Output the (x, y) coordinate of the center of the cell containing the given text.  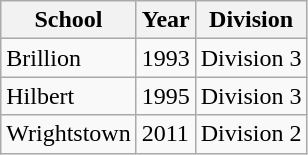
Division (251, 20)
Division 2 (251, 134)
Wrightstown (68, 134)
2011 (166, 134)
Year (166, 20)
Hilbert (68, 96)
Brillion (68, 58)
1995 (166, 96)
1993 (166, 58)
School (68, 20)
